From the cell containing the given text, extract its center point as (X, Y) coordinate. 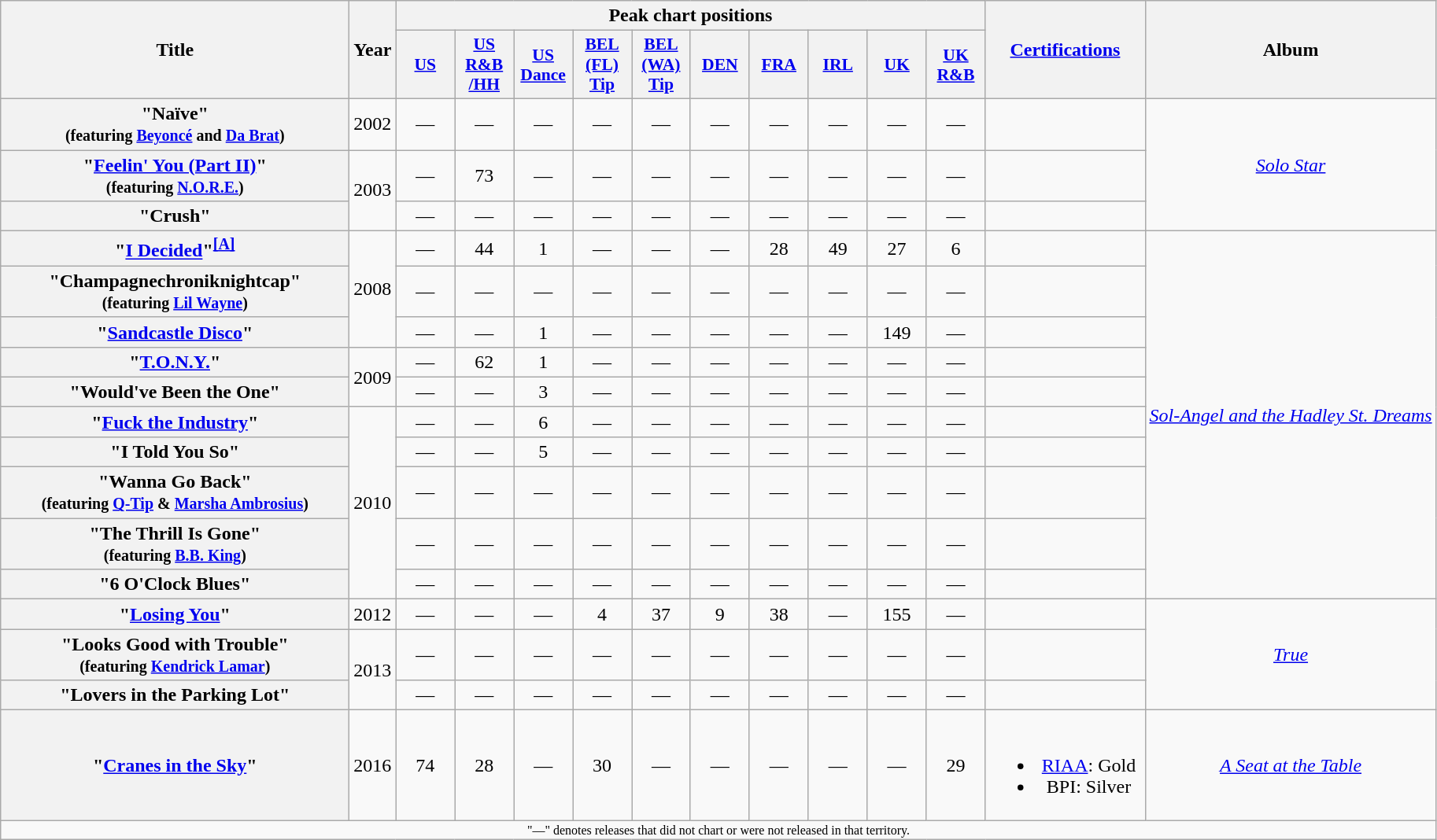
2012 (373, 614)
38 (779, 614)
44 (485, 249)
A Seat at the Table (1291, 765)
4 (603, 614)
29 (955, 765)
2008 (373, 289)
UK R&B (955, 64)
BEL(FL)Tip (603, 64)
BEL(WA)Tip (661, 64)
"T.O.N.Y." (175, 362)
"Cranes in the Sky" (175, 765)
2010 (373, 503)
"Looks Good with Trouble"(featuring Kendrick Lamar) (175, 654)
"Crush" (175, 216)
Year (373, 50)
"—" denotes releases that did not chart or were not released in that territory. (718, 830)
"Losing You" (175, 614)
"6 O'Clock Blues" (175, 584)
"I Told You So" (175, 451)
5 (543, 451)
RIAA: GoldBPI: Silver (1066, 765)
US (425, 64)
Peak chart positions (691, 16)
Title (175, 50)
True (1291, 654)
Album (1291, 50)
37 (661, 614)
9 (719, 614)
155 (897, 614)
"Naïve"(featuring Beyoncé and Da Brat) (175, 124)
FRA (779, 64)
DEN (719, 64)
30 (603, 765)
UK (897, 64)
149 (897, 332)
"Sandcastle Disco" (175, 332)
62 (485, 362)
2002 (373, 124)
2009 (373, 377)
"I Decided"[A] (175, 249)
USR&B/HH (485, 64)
"Feelin' You (Part II)"(featuring N.O.R.E.) (175, 175)
Sol-Angel and the Hadley St. Dreams (1291, 415)
"Lovers in the Parking Lot" (175, 695)
"Fuck the Industry" (175, 422)
Solo Star (1291, 164)
49 (837, 249)
"Wanna Go Back"(featuring Q-Tip & Marsha Ambrosius) (175, 492)
"The Thrill Is Gone"(featuring B.B. King) (175, 544)
27 (897, 249)
IRL (837, 64)
US Dance (543, 64)
2016 (373, 765)
2013 (373, 670)
Certifications (1066, 50)
"Would've Been the One" (175, 392)
74 (425, 765)
"Champagnechroniknightcap"(featuring Lil Wayne) (175, 291)
2003 (373, 190)
73 (485, 175)
3 (543, 392)
